Return (X, Y) of the center of cell containing provided text 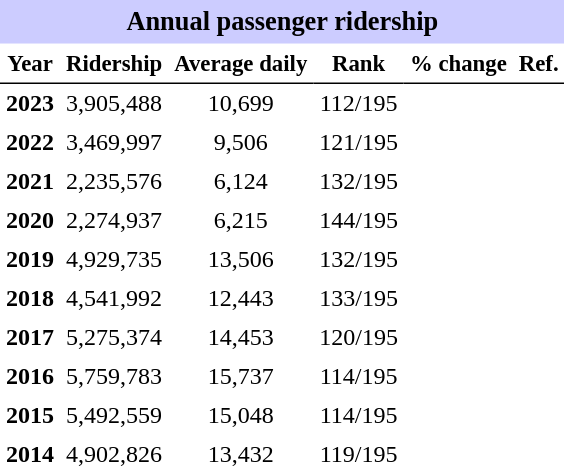
14,453 (240, 338)
4,929,735 (114, 260)
112/195 (358, 104)
2,274,937 (114, 220)
% change (458, 64)
13,506 (240, 260)
2022 (30, 142)
10,699 (240, 104)
121/195 (358, 142)
2020 (30, 220)
Ridership (114, 64)
2023 (30, 104)
3,469,997 (114, 142)
5,759,783 (114, 376)
2019 (30, 260)
144/195 (358, 220)
3,905,488 (114, 104)
6,215 (240, 220)
2018 (30, 298)
133/195 (358, 298)
9,506 (240, 142)
120/195 (358, 338)
Average daily (240, 64)
6,124 (240, 182)
2015 (30, 416)
2016 (30, 376)
Year (30, 64)
2017 (30, 338)
5,492,559 (114, 416)
2021 (30, 182)
Rank (358, 64)
12,443 (240, 298)
15,048 (240, 416)
15,737 (240, 376)
2,235,576 (114, 182)
5,275,374 (114, 338)
4,541,992 (114, 298)
